Extract the [x, y] coordinate from the center of the cell holding the provided text.  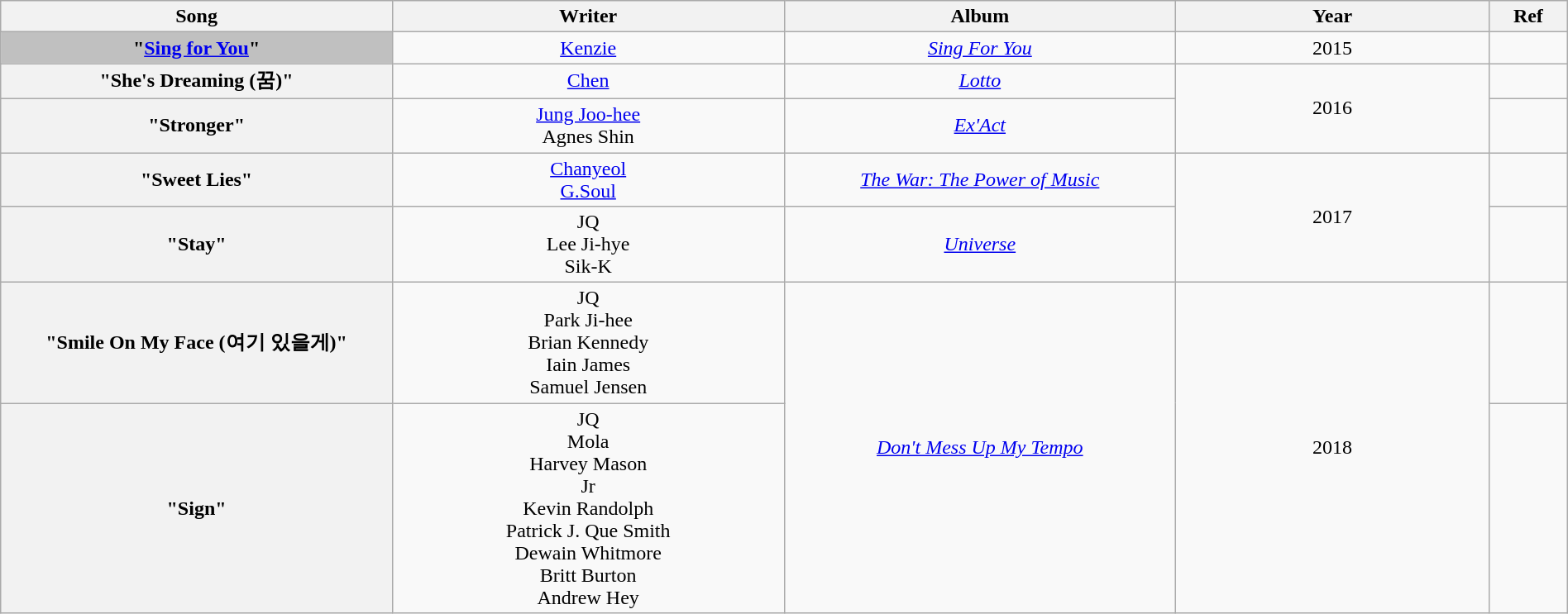
Lotto [980, 81]
Ref [1528, 17]
Kenzie [588, 48]
Chen [588, 81]
ChanyeolG.Soul [588, 178]
JQLee Ji-hyeSik-K [588, 245]
Jung Joo-heeAgnes Shin [588, 126]
JQPark Ji-heeBrian KennedyIain JamesSamuel Jensen [588, 343]
Universe [980, 245]
"Sign" [197, 508]
Don't Mess Up My Tempo [980, 448]
Ex'Act [980, 126]
"Stay" [197, 245]
The War: The Power of Music [980, 178]
"Sing for You" [197, 48]
Year [1333, 17]
JQMolaHarvey MasonJrKevin RandolphPatrick J. Que SmithDewain WhitmoreBritt BurtonAndrew Hey [588, 508]
2017 [1333, 217]
"Stronger" [197, 126]
"She's Dreaming (꿈)" [197, 81]
"Smile On My Face (여기 있을게)" [197, 343]
Album [980, 17]
2018 [1333, 448]
Sing For You [980, 48]
Song [197, 17]
"Sweet Lies" [197, 178]
2015 [1333, 48]
Writer [588, 17]
2016 [1333, 108]
